Identify which cell holds the provided text, then report its [x, y] central coordinate. 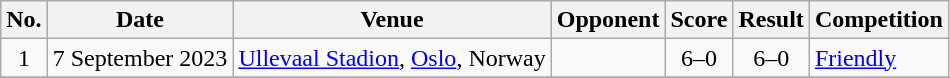
Date [140, 20]
Score [699, 20]
Result [771, 20]
Competition [878, 20]
Venue [392, 20]
7 September 2023 [140, 58]
Opponent [608, 20]
No. [24, 20]
Friendly [878, 58]
1 [24, 58]
Ullevaal Stadion, Oslo, Norway [392, 58]
